Detect which cell encompasses the target text, then output its [X, Y] center coordinate. 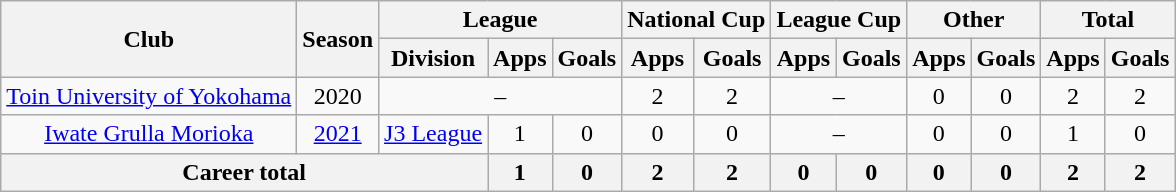
Division [434, 58]
Other [974, 20]
Career total [244, 172]
National Cup [696, 20]
Club [149, 39]
J3 League [434, 134]
2020 [338, 96]
Season [338, 39]
League [500, 20]
Iwate Grulla Morioka [149, 134]
Total [1108, 20]
2021 [338, 134]
League Cup [839, 20]
Toin University of Yokohama [149, 96]
